Search for the cell housing the specified text and yield its (X, Y) center coordinate. 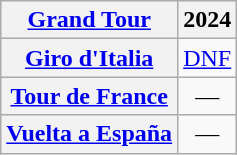
Vuelta a España (90, 134)
2024 (208, 20)
Tour de France (90, 96)
Giro d'Italia (90, 58)
Grand Tour (90, 20)
DNF (208, 58)
